Capture the cell that displays the provided text and extract its [x, y] central coordinate. 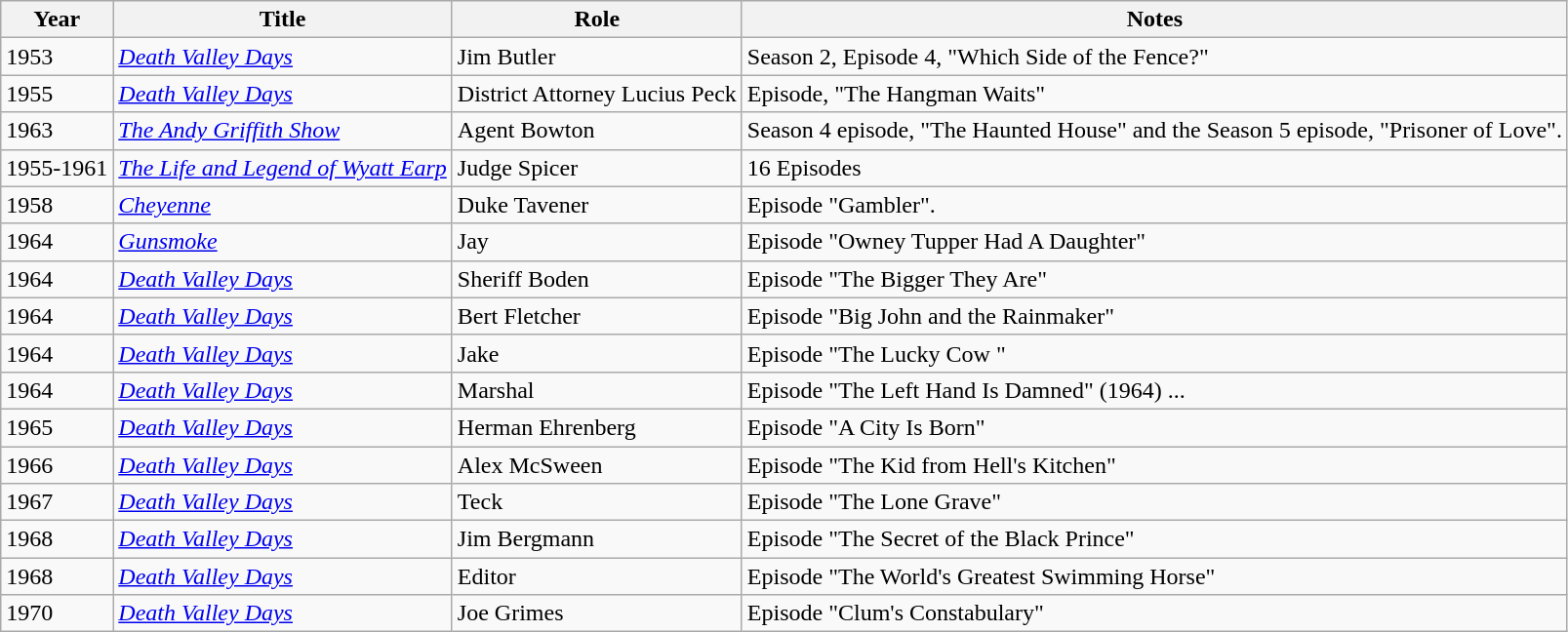
Season 4 episode, "The Haunted House" and the Season 5 episode, "Prisoner of Love". [1154, 131]
Teck [597, 502]
Title [283, 20]
Notes [1154, 20]
Cheyenne [283, 205]
1963 [57, 131]
Episode "Big John and the Rainmaker" [1154, 316]
Agent Bowton [597, 131]
1955 [57, 94]
Gunsmoke [283, 242]
1970 [57, 613]
Year [57, 20]
Bert Fletcher [597, 316]
Episode "The Bigger They Are" [1154, 279]
1958 [57, 205]
Season 2, Episode 4, "Which Side of the Fence?" [1154, 57]
District Attorney Lucius Peck [597, 94]
Episode "The Kid from Hell's Kitchen" [1154, 465]
Episode "Owney Tupper Had A Daughter" [1154, 242]
Episode "Clum's Constabulary" [1154, 613]
Jay [597, 242]
1965 [57, 427]
Sheriff Boden [597, 279]
Episode "A City Is Born" [1154, 427]
Jake [597, 353]
Episode, "The Hangman Waits" [1154, 94]
1955-1961 [57, 168]
Episode "The Left Hand Is Damned" (1964) ... [1154, 390]
Episode "The Lone Grave" [1154, 502]
The Life and Legend of Wyatt Earp [283, 168]
Marshal [597, 390]
The Andy Griffith Show [283, 131]
Episode "The Lucky Cow " [1154, 353]
Alex McSween [597, 465]
Judge Spicer [597, 168]
Episode "Gambler". [1154, 205]
Herman Ehrenberg [597, 427]
1953 [57, 57]
1967 [57, 502]
Jim Bergmann [597, 539]
Editor [597, 576]
Episode "The World's Greatest Swimming Horse" [1154, 576]
16 Episodes [1154, 168]
Episode "The Secret of the Black Prince" [1154, 539]
Role [597, 20]
1966 [57, 465]
Jim Butler [597, 57]
Duke Tavener [597, 205]
Joe Grimes [597, 613]
